Pinpoint the cell where the given text exists, returning its [x, y] midpoint coordinate. 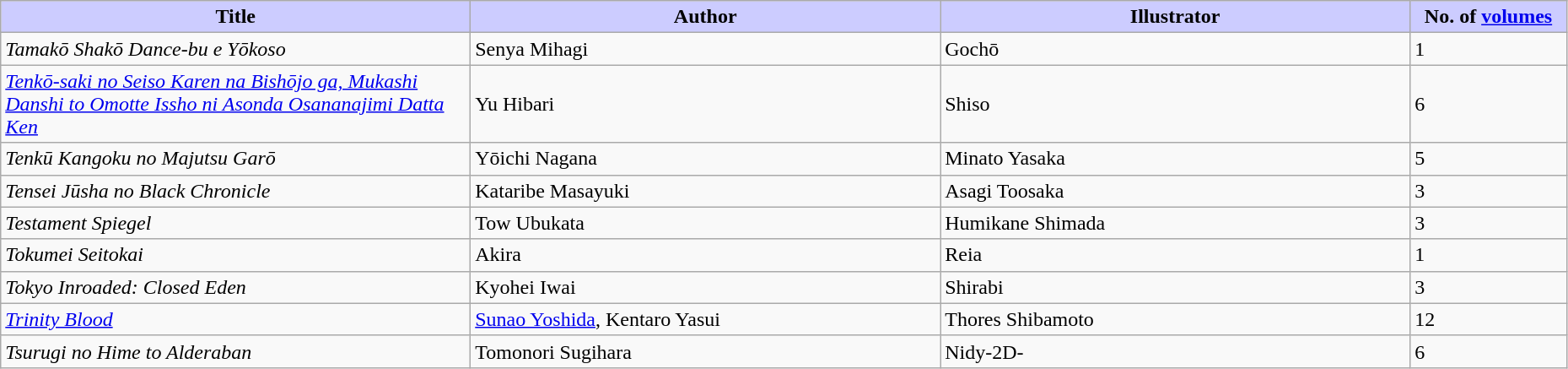
Testament Spiegel [236, 223]
Akira [705, 255]
Thores Shibamoto [1176, 319]
Tomonori Sugihara [705, 351]
Tensei Jūsha no Black Chronicle [236, 191]
Tokumei Seitokai [236, 255]
Humikane Shimada [1176, 223]
Shirabi [1176, 287]
Nidy-2D- [1176, 351]
Tamakō Shakō Dance-bu e Yōkoso [236, 49]
Kyohei Iwai [705, 287]
Illustrator [1176, 17]
Gochō [1176, 49]
Asagi Toosaka [1176, 191]
Trinity Blood [236, 319]
Minato Yasaka [1176, 159]
Author [705, 17]
Kataribe Masayuki [705, 191]
Title [236, 17]
Yōichi Nagana [705, 159]
Reia [1176, 255]
Tenkū Kangoku no Majutsu Garō [236, 159]
Tow Ubukata [705, 223]
Sunao Yoshida, Kentaro Yasui [705, 319]
No. of volumes [1489, 17]
Tokyo Inroaded: Closed Eden [236, 287]
5 [1489, 159]
Senya Mihagi [705, 49]
Yu Hibari [705, 104]
Shiso [1176, 104]
Tenkō-saki no Seiso Karen na Bishōjo ga, Mukashi Danshi to Omotte Issho ni Asonda Osananajimi Datta Ken [236, 104]
Tsurugi no Hime to Alderaban [236, 351]
12 [1489, 319]
